Extract the (X, Y) coordinate from the center of the cell holding the provided text.  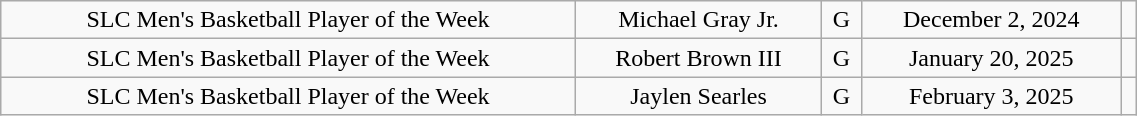
Michael Gray Jr. (698, 20)
Jaylen Searles (698, 96)
December 2, 2024 (991, 20)
February 3, 2025 (991, 96)
Robert Brown III (698, 58)
January 20, 2025 (991, 58)
